Extract the (x, y) coordinate from the center of the cell holding the provided text.  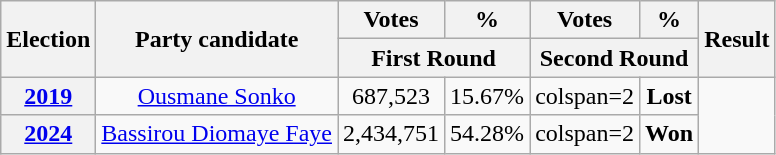
Ousmane Sonko (217, 96)
Party candidate (217, 39)
First Round (434, 58)
Second Round (614, 58)
2019 (48, 96)
Election (48, 39)
Won (670, 134)
Result (737, 39)
15.67% (488, 96)
2,434,751 (392, 134)
54.28% (488, 134)
Bassirou Diomaye Faye (217, 134)
2024 (48, 134)
687,523 (392, 96)
Lost (670, 96)
